Identify which cell holds the provided text, then report its (x, y) central coordinate. 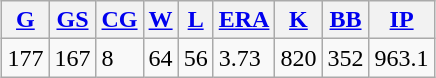
K (298, 20)
64 (160, 58)
W (160, 20)
L (196, 20)
56 (196, 58)
177 (26, 58)
820 (298, 58)
352 (346, 58)
963.1 (402, 58)
8 (120, 58)
GS (72, 20)
ERA (244, 20)
BB (346, 20)
3.73 (244, 58)
CG (120, 20)
167 (72, 58)
G (26, 20)
IP (402, 20)
